Extract the (x, y) coordinate from the center of the cell holding the provided text.  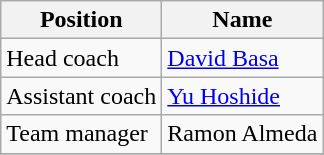
Assistant coach (82, 96)
Head coach (82, 58)
Ramon Almeda (242, 134)
Name (242, 20)
David Basa (242, 58)
Position (82, 20)
Team manager (82, 134)
Yu Hoshide (242, 96)
